Search for the cell housing the specified text and yield its [X, Y] center coordinate. 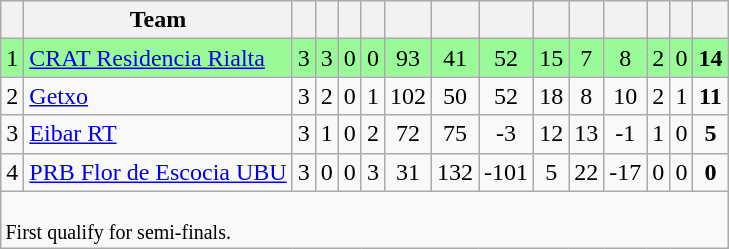
50 [456, 96]
12 [552, 134]
4 [12, 172]
75 [456, 134]
First qualify for semi-finals. [364, 220]
14 [710, 58]
CRAT Residencia Rialta [158, 58]
10 [626, 96]
7 [586, 58]
15 [552, 58]
72 [408, 134]
132 [456, 172]
-1 [626, 134]
11 [710, 96]
PRB Flor de Escocia UBU [158, 172]
-17 [626, 172]
Getxo [158, 96]
-3 [506, 134]
22 [586, 172]
Team [158, 20]
31 [408, 172]
13 [586, 134]
18 [552, 96]
93 [408, 58]
102 [408, 96]
41 [456, 58]
Eibar RT [158, 134]
-101 [506, 172]
